From the cell containing the given text, extract its center point as (x, y) coordinate. 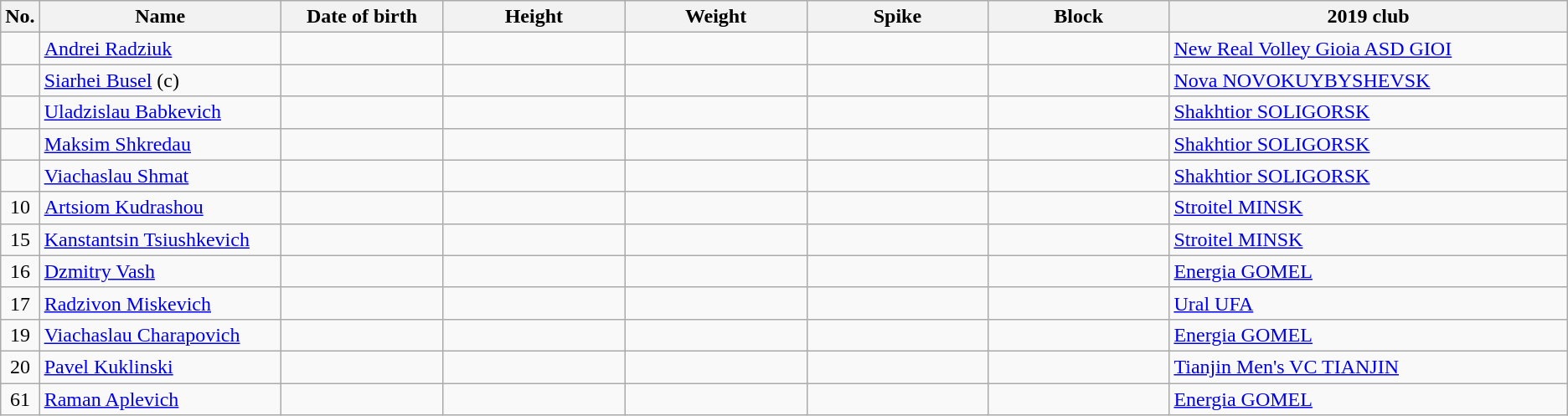
10 (20, 208)
Spike (897, 17)
Nova NOVOKUYBYSHEVSK (1369, 80)
Block (1079, 17)
Tianjin Men's VC TIANJIN (1369, 367)
Uladzislau Babkevich (160, 112)
Date of birth (362, 17)
2019 club (1369, 17)
16 (20, 271)
Radzivon Miskevich (160, 303)
61 (20, 399)
Pavel Kuklinski (160, 367)
Siarhei Busel (c) (160, 80)
Andrei Radziuk (160, 49)
Kanstantsin Tsiushkevich (160, 239)
Dzmitry Vash (160, 271)
Raman Aplevich (160, 399)
Viachaslau Shmat (160, 176)
No. (20, 17)
Weight (715, 17)
19 (20, 335)
Ural UFA (1369, 303)
Maksim Shkredau (160, 144)
17 (20, 303)
Artsiom Kudrashou (160, 208)
New Real Volley Gioia ASD GIOI (1369, 49)
20 (20, 367)
Height (534, 17)
Name (160, 17)
15 (20, 239)
Viachaslau Charapovich (160, 335)
